Scan for the cell matching the given text and deliver its (X, Y) coordinate at center. 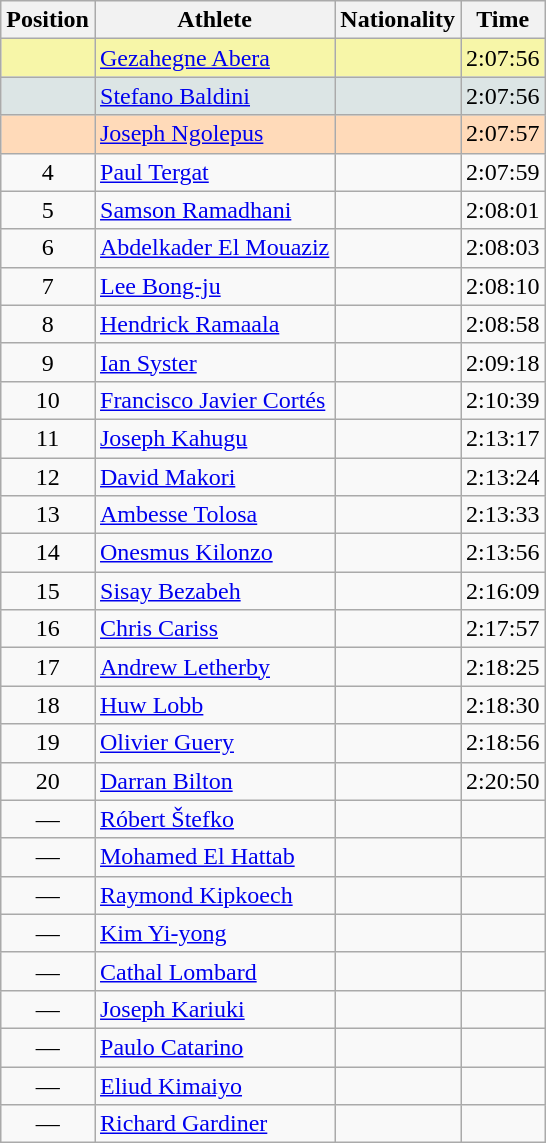
Joseph Ngolepus (214, 134)
Kim Yi-yong (214, 933)
2:08:03 (503, 248)
Position (48, 20)
17 (48, 667)
9 (48, 362)
6 (48, 248)
David Makori (214, 477)
Onesmus Kilonzo (214, 553)
15 (48, 591)
2:13:33 (503, 515)
2:16:09 (503, 591)
Hendrick Ramaala (214, 324)
2:18:25 (503, 667)
Darran Bilton (214, 781)
Paul Tergat (214, 172)
2:08:10 (503, 286)
5 (48, 210)
Olivier Guery (214, 743)
18 (48, 705)
Time (503, 20)
2:18:30 (503, 705)
Chris Cariss (214, 629)
2:13:56 (503, 553)
Joseph Kariuki (214, 1009)
Ian Syster (214, 362)
Mohamed El Hattab (214, 857)
2:07:59 (503, 172)
8 (48, 324)
Ambesse Tolosa (214, 515)
Lee Bong-ju (214, 286)
Sisay Bezabeh (214, 591)
Athlete (214, 20)
4 (48, 172)
Samson Ramadhani (214, 210)
Cathal Lombard (214, 971)
Stefano Baldini (214, 96)
2:07:57 (503, 134)
Eliud Kimaiyo (214, 1085)
2:08:01 (503, 210)
10 (48, 400)
11 (48, 438)
2:17:57 (503, 629)
Joseph Kahugu (214, 438)
13 (48, 515)
Huw Lobb (214, 705)
Gezahegne Abera (214, 58)
2:10:39 (503, 400)
20 (48, 781)
Andrew Letherby (214, 667)
Richard Gardiner (214, 1124)
2:13:24 (503, 477)
2:18:56 (503, 743)
Paulo Catarino (214, 1047)
19 (48, 743)
Róbert Štefko (214, 819)
16 (48, 629)
7 (48, 286)
14 (48, 553)
2:13:17 (503, 438)
Abdelkader El Mouaziz (214, 248)
Nationality (398, 20)
2:09:18 (503, 362)
12 (48, 477)
2:20:50 (503, 781)
Francisco Javier Cortés (214, 400)
Raymond Kipkoech (214, 895)
2:08:58 (503, 324)
